From the cell containing the given text, extract its center point as (x, y) coordinate. 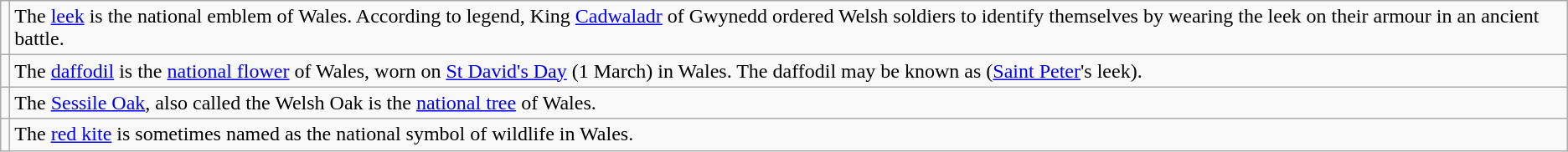
The Sessile Oak, also called the Welsh Oak is the national tree of Wales. (789, 103)
The red kite is sometimes named as the national symbol of wildlife in Wales. (789, 134)
The daffodil is the national flower of Wales, worn on St David's Day (1 March) in Wales. The daffodil may be known as (Saint Peter's leek). (789, 71)
